Return (x, y) of the center of cell containing provided text 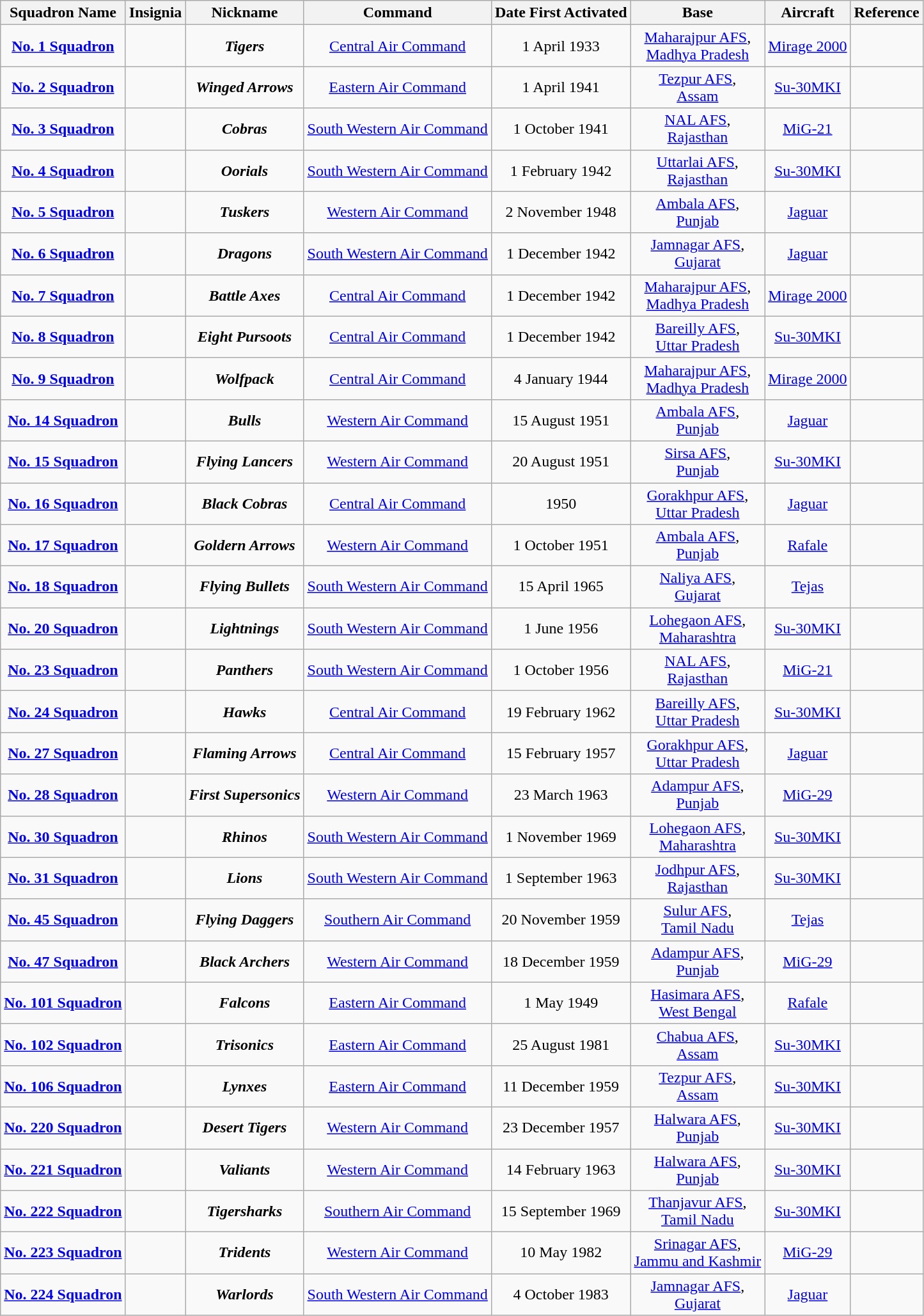
Command (398, 13)
Srinagar AFS, Jammu and Kashmir (698, 1253)
Lions (244, 878)
No. 9 Squadron (63, 379)
Dragons (244, 253)
No. 3 Squadron (63, 129)
Insignia (155, 13)
23 December 1957 (561, 1127)
No. 5 Squadron (63, 212)
Sirsa AFS, Punjab (698, 462)
20 August 1951 (561, 462)
2 November 1948 (561, 212)
Nickname (244, 13)
19 February 1962 (561, 711)
No. 6 Squadron (63, 253)
18 December 1959 (561, 961)
No. 45 Squadron (63, 920)
15 September 1969 (561, 1212)
Chabua AFS, Assam (698, 1044)
No. 24 Squadron (63, 711)
Thanjavur AFS, Tamil Nadu (698, 1212)
1950 (561, 503)
Base (698, 13)
11 December 1959 (561, 1086)
Sulur AFS, Tamil Nadu (698, 920)
Tigers (244, 46)
No. 18 Squadron (63, 587)
Flying Lancers (244, 462)
No. 223 Squadron (63, 1253)
No. 14 Squadron (63, 420)
Black Cobras (244, 503)
15 April 1965 (561, 587)
Cobras (244, 129)
First Supersonics (244, 795)
No. 224 Squadron (63, 1295)
15 February 1957 (561, 754)
Eight Pursoots (244, 337)
25 August 1981 (561, 1044)
No. 16 Squadron (63, 503)
1 April 1933 (561, 46)
Flaming Arrows (244, 754)
No. 222 Squadron (63, 1212)
Winged Arrows (244, 87)
Tridents (244, 1253)
Naliya AFS,Gujarat (698, 587)
Flying Bullets (244, 587)
1 October 1951 (561, 545)
Flying Daggers (244, 920)
Squadron Name (63, 13)
23 March 1963 (561, 795)
No. 17 Squadron (63, 545)
Tigersharks (244, 1212)
1 June 1956 (561, 628)
4 October 1983 (561, 1295)
1 November 1969 (561, 837)
No. 102 Squadron (63, 1044)
No. 23 Squadron (63, 670)
20 November 1959 (561, 920)
No. 220 Squadron (63, 1127)
Hawks (244, 711)
Desert Tigers (244, 1127)
Jodhpur AFS, Rajasthan (698, 878)
10 May 1982 (561, 1253)
1 February 1942 (561, 170)
Battle Axes (244, 296)
Valiants (244, 1169)
4 January 1944 (561, 379)
Oorials (244, 170)
No. 221 Squadron (63, 1169)
No. 7 Squadron (63, 296)
No. 1 Squadron (63, 46)
14 February 1963 (561, 1169)
No. 8 Squadron (63, 337)
No. 28 Squadron (63, 795)
Hasimara AFS, West Bengal (698, 1003)
1 April 1941 (561, 87)
Falcons (244, 1003)
Black Archers (244, 961)
Wolfpack (244, 379)
Lightnings (244, 628)
1 September 1963 (561, 878)
No. 101 Squadron (63, 1003)
Warlords (244, 1295)
Goldern Arrows (244, 545)
No. 30 Squadron (63, 837)
Lynxes (244, 1086)
15 August 1951 (561, 420)
No. 2 Squadron (63, 87)
No. 15 Squadron (63, 462)
1 October 1941 (561, 129)
Panthers (244, 670)
Reference (886, 13)
No. 47 Squadron (63, 961)
Aircraft (808, 13)
Tuskers (244, 212)
No. 31 Squadron (63, 878)
No. 106 Squadron (63, 1086)
Rhinos (244, 837)
Uttarlai AFS, Rajasthan (698, 170)
Date First Activated (561, 13)
Bulls (244, 420)
1 May 1949 (561, 1003)
No. 27 Squadron (63, 754)
1 October 1956 (561, 670)
Trisonics (244, 1044)
No. 4 Squadron (63, 170)
No. 20 Squadron (63, 628)
